Identify which cell holds the provided text, then report its (X, Y) central coordinate. 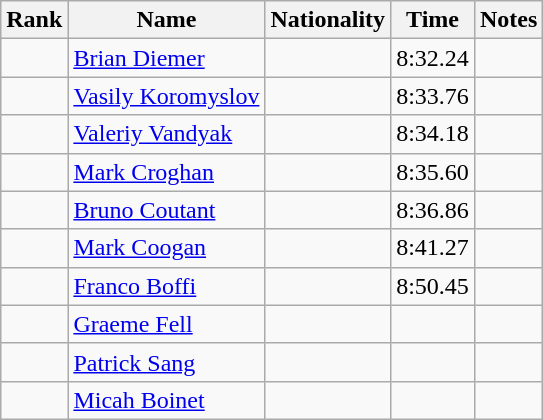
Micah Boinet (166, 400)
Time (433, 20)
8:50.45 (433, 286)
8:32.24 (433, 58)
8:36.86 (433, 210)
Rank (34, 20)
Bruno Coutant (166, 210)
Mark Coogan (166, 248)
Vasily Koromyslov (166, 96)
8:35.60 (433, 172)
Brian Diemer (166, 58)
Nationality (328, 20)
Graeme Fell (166, 324)
8:33.76 (433, 96)
Franco Boffi (166, 286)
Patrick Sang (166, 362)
Valeriy Vandyak (166, 134)
Notes (508, 20)
8:34.18 (433, 134)
Mark Croghan (166, 172)
Name (166, 20)
8:41.27 (433, 248)
